Scan for the cell matching the given text and deliver its [x, y] coordinate at center. 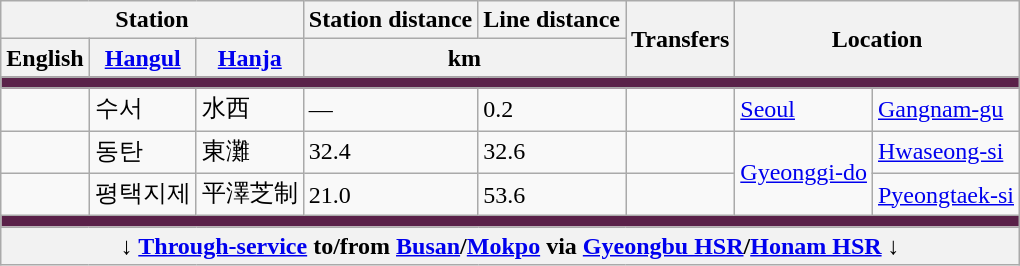
32.4 [390, 152]
東灘 [250, 152]
平澤芝制 [250, 194]
동탄 [142, 152]
Seoul [804, 110]
32.6 [552, 152]
53.6 [552, 194]
0.2 [552, 110]
↓ Through-service to/from Busan/Mokpo via Gyeongbu HSR/Honam HSR ↓ [510, 246]
Line distance [552, 20]
Gyeonggi-do [804, 172]
水西 [250, 110]
km [464, 58]
Location [878, 39]
Hangul [142, 58]
수서 [142, 110]
평택지제 [142, 194]
21.0 [390, 194]
English [45, 58]
Station [152, 20]
Pyeongtaek-si [946, 194]
Station distance [390, 20]
Gangnam-gu [946, 110]
Hwaseong-si [946, 152]
Transfers [680, 39]
— [390, 110]
Hanja [250, 58]
